Detect which cell encompasses the target text, then output its (x, y) center coordinate. 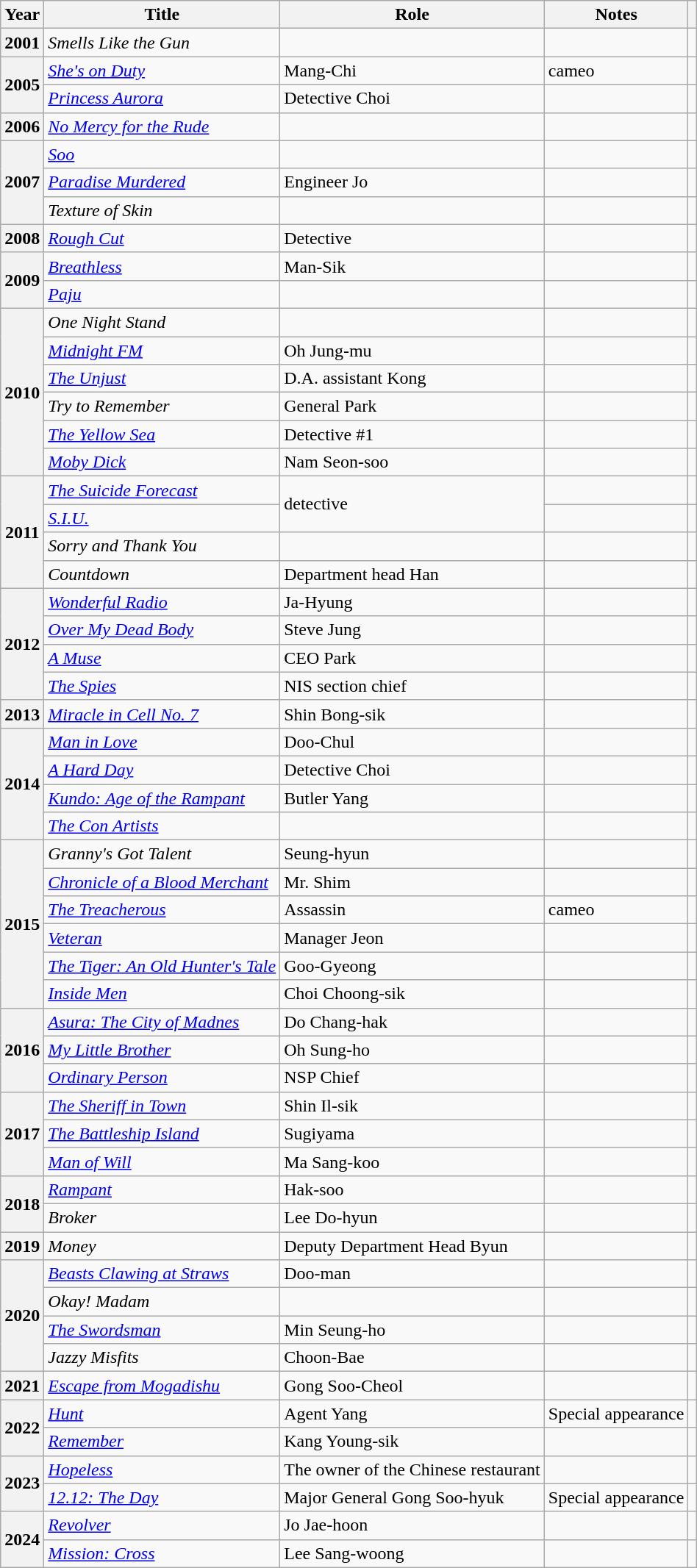
Paradise Murdered (162, 182)
2001 (22, 43)
Lee Sang-woong (412, 1553)
Miracle in Cell No. 7 (162, 714)
Lee Do-hyun (412, 1217)
The Suicide Forecast (162, 490)
Assassin (412, 910)
Hunt (162, 1414)
Sorry and Thank You (162, 546)
2009 (22, 280)
S.I.U. (162, 518)
Deputy Department Head Byun (412, 1246)
Title (162, 15)
Do Chang-hak (412, 1022)
Jo Jae-hoon (412, 1525)
NIS section chief (412, 686)
Seung-hyun (412, 854)
NSP Chief (412, 1078)
Manager Jeon (412, 938)
Ma Sang-koo (412, 1161)
2013 (22, 714)
Texture of Skin (162, 210)
Wonderful Radio (162, 602)
Rampant (162, 1189)
Shin Bong-sik (412, 714)
The Sheriff in Town (162, 1106)
2008 (22, 238)
Rough Cut (162, 238)
2022 (22, 1428)
Man-Sik (412, 266)
2018 (22, 1203)
2015 (22, 924)
Role (412, 15)
One Night Stand (162, 322)
Mang-Chi (412, 71)
The Unjust (162, 379)
Okay! Madam (162, 1302)
2010 (22, 392)
2012 (22, 644)
The Tiger: An Old Hunter's Tale (162, 966)
Breathless (162, 266)
Nam Seon-soo (412, 462)
Midnight FM (162, 351)
Jazzy Misfits (162, 1358)
Detective #1 (412, 434)
Man in Love (162, 742)
The Swordsman (162, 1330)
A Hard Day (162, 770)
Veteran (162, 938)
Department head Han (412, 574)
Ja-Hyung (412, 602)
2020 (22, 1316)
Engineer Jo (412, 182)
Choon-Bae (412, 1358)
My Little Brother (162, 1050)
The Treacherous (162, 910)
Princess Aurora (162, 99)
Detective (412, 238)
2019 (22, 1246)
Broker (162, 1217)
Remember (162, 1442)
Ordinary Person (162, 1078)
Year (22, 15)
Granny's Got Talent (162, 854)
2021 (22, 1386)
Kang Young-sik (412, 1442)
2011 (22, 532)
Asura: The City of Madnes (162, 1022)
The Battleship Island (162, 1134)
She's on Duty (162, 71)
2006 (22, 126)
Sugiyama (412, 1134)
Try to Remember (162, 407)
Moby Dick (162, 462)
Over My Dead Body (162, 630)
2023 (22, 1483)
2007 (22, 182)
Agent Yang (412, 1414)
Doo-Chul (412, 742)
Steve Jung (412, 630)
The Spies (162, 686)
Beasts Clawing at Straws (162, 1274)
detective (412, 504)
Major General Gong Soo-hyuk (412, 1497)
Oh Jung-mu (412, 351)
Choi Choong-sik (412, 994)
Countdown (162, 574)
2005 (22, 85)
Min Seung-ho (412, 1330)
Hopeless (162, 1469)
D.A. assistant Kong (412, 379)
Smells Like the Gun (162, 43)
2014 (22, 784)
12.12: The Day (162, 1497)
Doo-man (412, 1274)
Gong Soo-Cheol (412, 1386)
Mission: Cross (162, 1553)
General Park (412, 407)
Chronicle of a Blood Merchant (162, 882)
Inside Men (162, 994)
Paju (162, 294)
Notes (616, 15)
2024 (22, 1539)
Money (162, 1246)
CEO Park (412, 658)
Man of Will (162, 1161)
Mr. Shim (412, 882)
Escape from Mogadishu (162, 1386)
Shin Il-sik (412, 1106)
Kundo: Age of the Rampant (162, 798)
2017 (22, 1134)
A Muse (162, 658)
Soo (162, 154)
The Yellow Sea (162, 434)
The owner of the Chinese restaurant (412, 1469)
Goo-Gyeong (412, 966)
Oh Sung-ho (412, 1050)
Hak-soo (412, 1189)
Butler Yang (412, 798)
Revolver (162, 1525)
The Con Artists (162, 826)
No Mercy for the Rude (162, 126)
2016 (22, 1050)
